Scan for the cell matching the given text and deliver its [X, Y] coordinate at center. 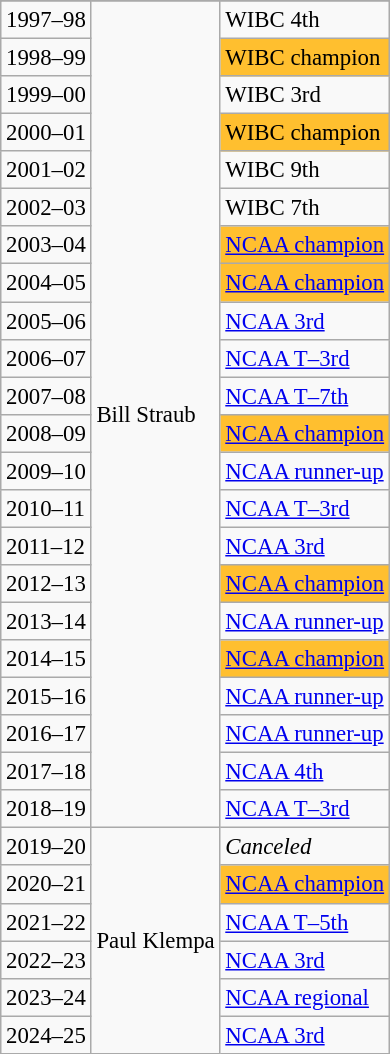
NCAA T–7th [304, 396]
2005–06 [46, 321]
2008–09 [46, 433]
2012–13 [46, 584]
2019–20 [46, 847]
2022–23 [46, 960]
2006–07 [46, 358]
WIBC 7th [304, 208]
2004–05 [46, 283]
2015–16 [46, 697]
2021–22 [46, 922]
1997–98 [46, 20]
WIBC 4th [304, 20]
WIBC 3rd [304, 95]
2024–25 [46, 1035]
2020–21 [46, 885]
2013–14 [46, 621]
2014–15 [46, 659]
NCAA T–5th [304, 922]
2023–24 [46, 997]
Canceled [304, 847]
2003–04 [46, 245]
WIBC 9th [304, 170]
2010–11 [46, 509]
Paul Klempa [156, 941]
NCAA 4th [304, 772]
2000–01 [46, 133]
2001–02 [46, 170]
2007–08 [46, 396]
NCAA regional [304, 997]
2017–18 [46, 772]
1998–99 [46, 58]
Bill Straub [156, 414]
2011–12 [46, 546]
2016–17 [46, 734]
2009–10 [46, 471]
2018–19 [46, 809]
1999–00 [46, 95]
2002–03 [46, 208]
